Determine the (x, y) coordinate at the center of the cell enclosing the given text.  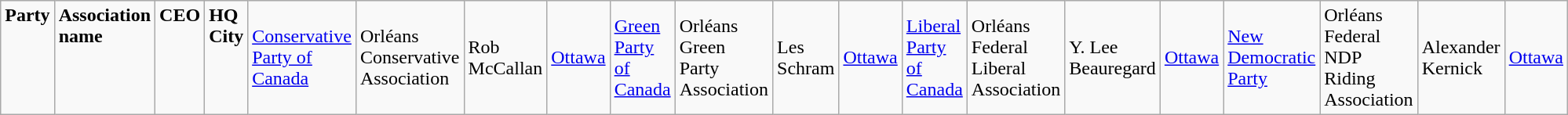
Conservative Party of Canada (302, 58)
Orléans Federal NDP Riding Association (1369, 58)
New Democratic Party (1271, 58)
Les Schram (806, 58)
Orléans Federal Liberal Association (1016, 58)
Party (27, 58)
Association name (104, 58)
Y. Lee Beauregard (1113, 58)
Rob McCallan (505, 58)
Liberal Party of Canada (934, 58)
HQ City (226, 58)
Green Party of Canada (642, 58)
Alexander Kernick (1461, 58)
Orléans Conservative Association (410, 58)
Orléans Green Party Association (724, 58)
CEO (181, 58)
